Capture the cell that displays the provided text and extract its (x, y) central coordinate. 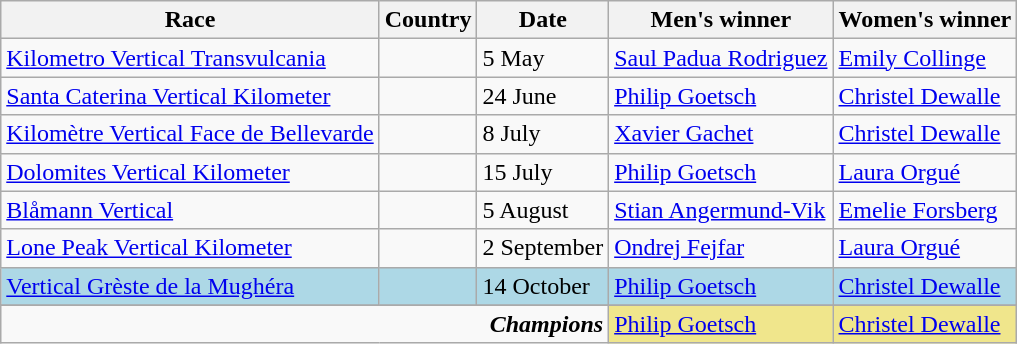
Date (543, 20)
Women's winner (925, 20)
Emily Collinge (925, 58)
5 August (543, 210)
14 October (543, 286)
Kilometro Vertical Transvulcania (190, 58)
Lone Peak Vertical Kilometer (190, 248)
Race (190, 20)
Xavier Gachet (721, 134)
8 July (543, 134)
Champions (305, 324)
Country (428, 20)
15 July (543, 172)
Men's winner (721, 20)
2 September (543, 248)
Vertical Grèste de la Mughéra (190, 286)
Stian Angermund-Vik (721, 210)
Santa Caterina Vertical Kilometer (190, 96)
Saul Padua Rodriguez (721, 58)
Kilomètre Vertical Face de Bellevarde (190, 134)
24 June (543, 96)
5 May (543, 58)
Emelie Forsberg (925, 210)
Ondrej Fejfar (721, 248)
Blåmann Vertical (190, 210)
Dolomites Vertical Kilometer (190, 172)
